Extract the (x, y) coordinate from the center of the cell holding the provided text.  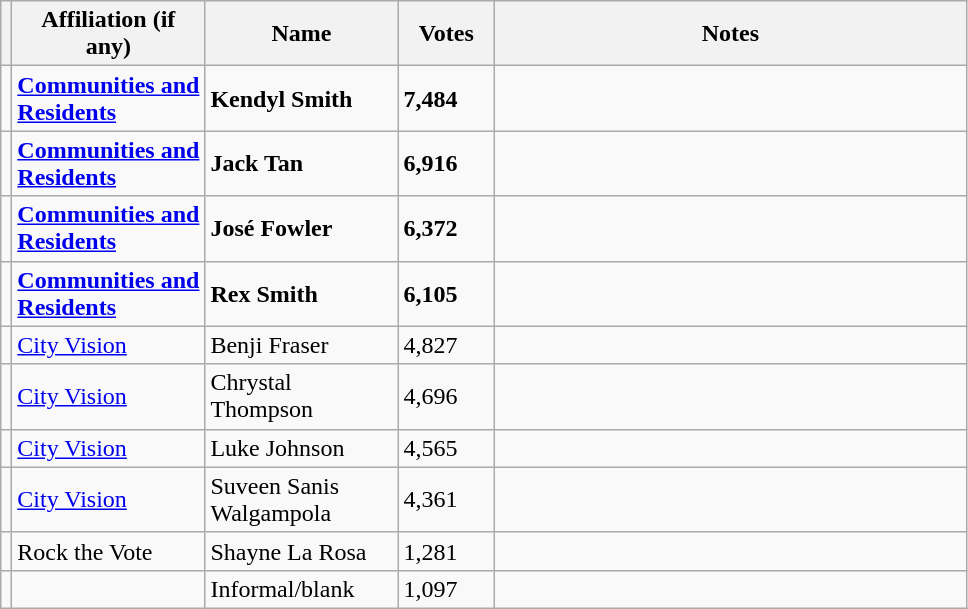
4,565 (446, 448)
Jack Tan (302, 164)
José Fowler (302, 228)
Votes (446, 34)
Shayne La Rosa (302, 551)
Rock the Vote (108, 551)
6,372 (446, 228)
7,484 (446, 98)
4,696 (446, 396)
6,105 (446, 294)
1,281 (446, 551)
Kendyl Smith (302, 98)
Luke Johnson (302, 448)
4,361 (446, 500)
Notes (731, 34)
Name (302, 34)
Benji Fraser (302, 345)
Affiliation (if any) (108, 34)
6,916 (446, 164)
Rex Smith (302, 294)
Informal/blank (302, 589)
Suveen Sanis Walgampola (302, 500)
4,827 (446, 345)
1,097 (446, 589)
Chrystal Thompson (302, 396)
